Search for the cell housing the specified text and yield its [X, Y] center coordinate. 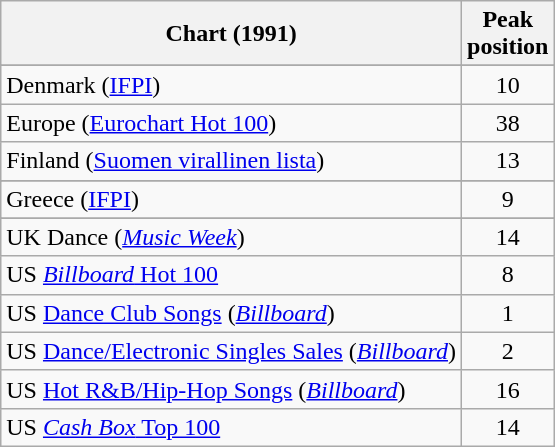
16 [508, 389]
8 [508, 275]
9 [508, 199]
Greece (IFPI) [232, 199]
Denmark (IFPI) [232, 85]
Chart (1991) [232, 34]
UK Dance (Music Week) [232, 237]
Europe (Eurochart Hot 100) [232, 123]
Finland (Suomen virallinen lista) [232, 161]
Peakposition [508, 34]
10 [508, 85]
US Cash Box Top 100 [232, 427]
2 [508, 351]
1 [508, 313]
US Billboard Hot 100 [232, 275]
38 [508, 123]
US Dance Club Songs (Billboard) [232, 313]
13 [508, 161]
US Hot R&B/Hip-Hop Songs (Billboard) [232, 389]
US Dance/Electronic Singles Sales (Billboard) [232, 351]
